Provide the [X, Y] coordinate of the cell's center where the given text is located.  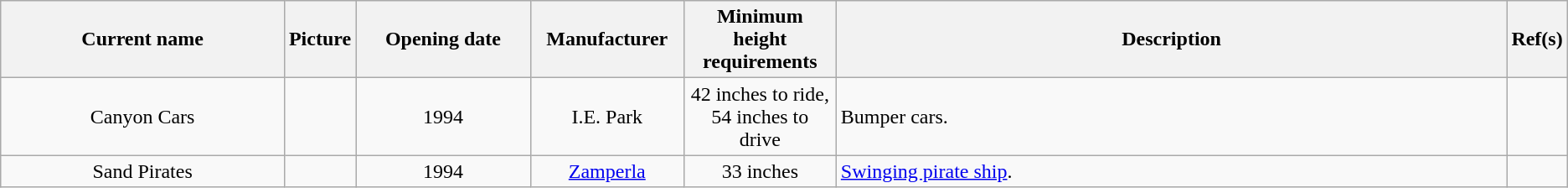
Zamperla [606, 171]
Minimum height requirements [760, 39]
33 inches [760, 171]
Current name [142, 39]
I.E. Park [606, 117]
Sand Pirates [142, 171]
Opening date [444, 39]
Bumper cars. [1171, 117]
Canyon Cars [142, 117]
Swinging pirate ship. [1171, 171]
Manufacturer [606, 39]
Picture [320, 39]
Description [1171, 39]
42 inches to ride, 54 inches to drive [760, 117]
Ref(s) [1537, 39]
